For the text-containing cell, return its midpoint in (X, Y) coordinate format. 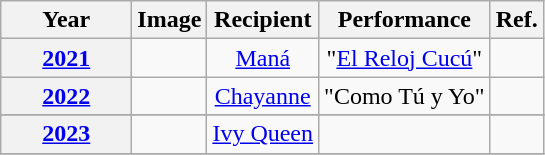
2022 (66, 96)
"El Reloj Cucú" (405, 58)
Year (66, 20)
Chayanne (263, 96)
"Como Tú y Yo" (405, 96)
2021 (66, 58)
Ivy Queen (263, 134)
Maná (263, 58)
2023 (66, 134)
Recipient (263, 20)
Performance (405, 20)
Image (170, 20)
Ref. (516, 20)
